Extract the [x, y] coordinate from the center of the cell holding the provided text.  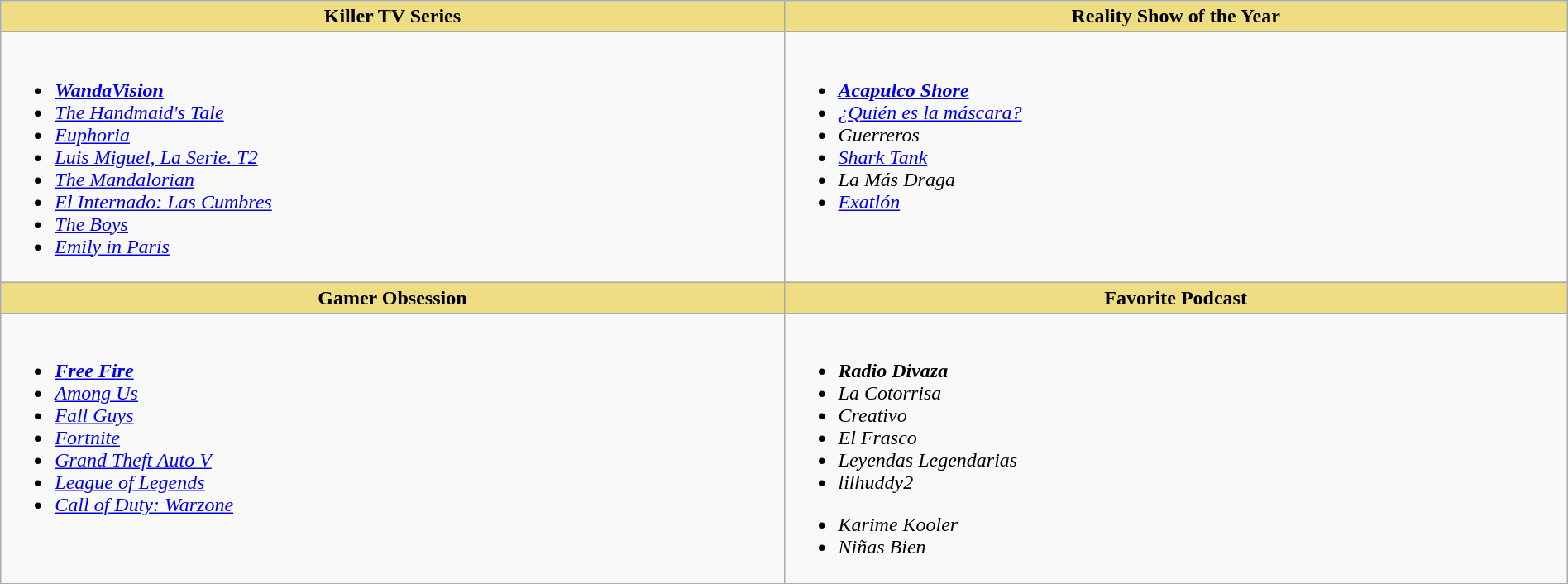
Radio DivazaLa CotorrisaCreativoEl FrascoLeyendas Legendariaslilhuddy2Karime KoolerNiñas Bien [1176, 448]
Free FireAmong UsFall GuysFortniteGrand Theft Auto VLeague of LegendsCall of Duty: Warzone [392, 448]
Acapulco Shore¿Quién es la máscara?GuerrerosShark TankLa Más DragaExatlón [1176, 157]
Favorite Podcast [1176, 298]
WandaVisionThe Handmaid's TaleEuphoriaLuis Miguel, La Serie. T2The MandalorianEl Internado: Las CumbresThe BoysEmily in Paris [392, 157]
Gamer Obsession [392, 298]
Killer TV Series [392, 17]
Reality Show of the Year [1176, 17]
